Identify which cell holds the provided text, then report its [X, Y] central coordinate. 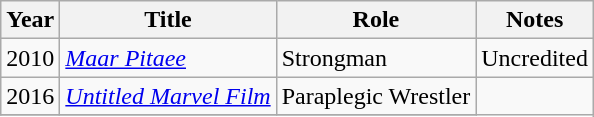
Role [376, 20]
Title [168, 20]
Notes [535, 20]
Untitled Marvel Film [168, 96]
Paraplegic Wrestler [376, 96]
2010 [30, 58]
Strongman [376, 58]
Year [30, 20]
Maar Pitaee [168, 58]
2016 [30, 96]
Uncredited [535, 58]
